Capture the cell that displays the provided text and extract its [X, Y] central coordinate. 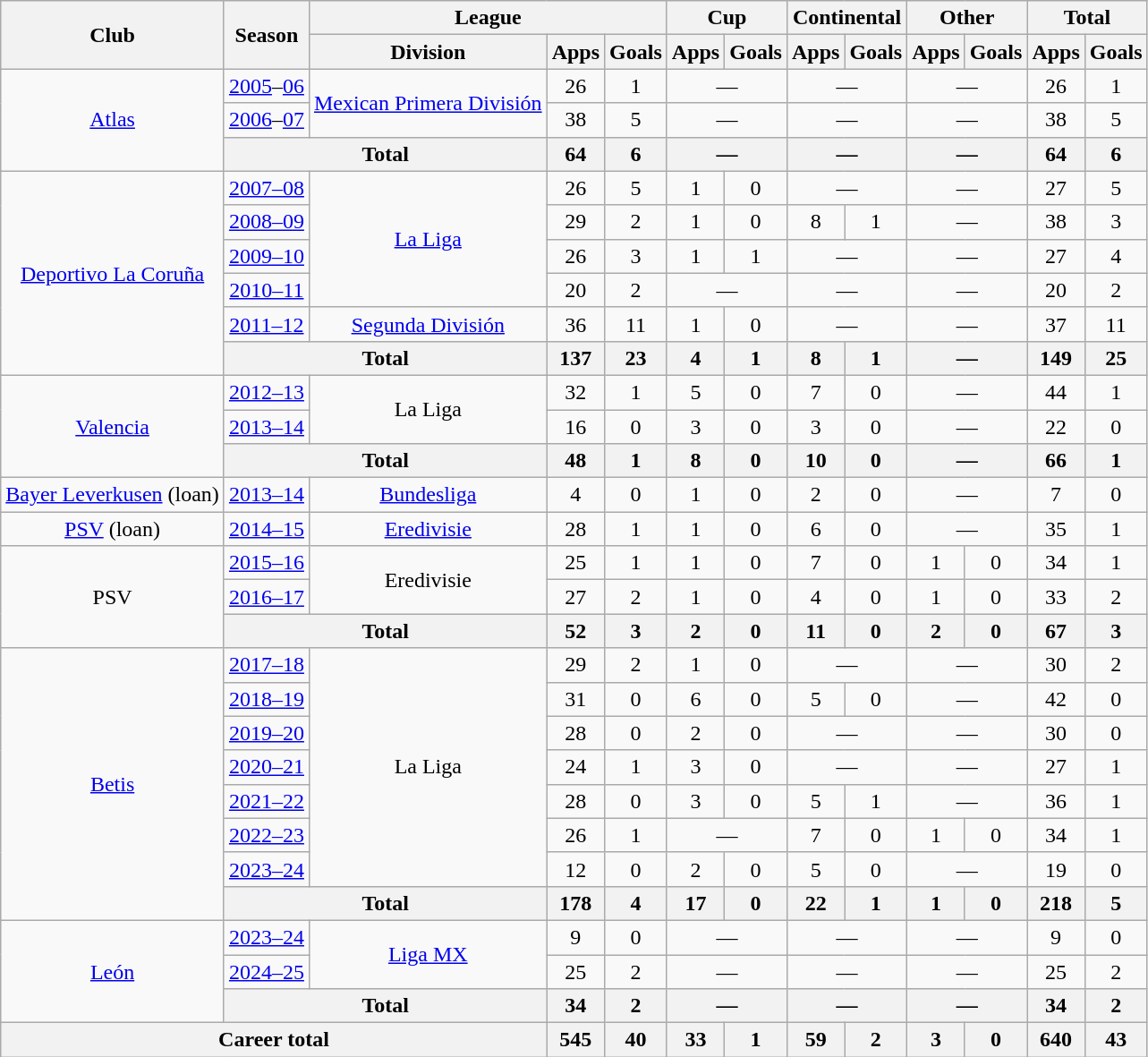
Mexican Primera División [428, 103]
2014–15 [267, 529]
137 [575, 358]
Bayer Leverkusen (loan) [113, 495]
640 [1056, 1040]
40 [636, 1040]
PSV [113, 597]
Segunda División [428, 324]
37 [1056, 324]
42 [1056, 699]
2006–07 [267, 120]
Continental [846, 18]
2019–20 [267, 733]
2021–22 [267, 801]
Deportivo La Coruña [113, 273]
Atlas [113, 120]
44 [1056, 392]
48 [575, 461]
León [113, 971]
66 [1056, 461]
24 [575, 767]
23 [636, 358]
12 [575, 869]
Liga MX [428, 954]
35 [1056, 529]
16 [575, 427]
Bundesliga [428, 495]
2016–17 [267, 597]
2010–11 [267, 290]
17 [695, 903]
2009–10 [267, 256]
Valencia [113, 426]
31 [575, 699]
43 [1116, 1040]
Cup [727, 18]
52 [575, 631]
Division [428, 52]
19 [1056, 869]
178 [575, 903]
Betis [113, 784]
2022–23 [267, 835]
2017–18 [267, 665]
149 [1056, 358]
10 [815, 461]
PSV (loan) [113, 529]
2011–12 [267, 324]
545 [575, 1040]
League [488, 18]
59 [815, 1040]
218 [1056, 903]
2005–06 [267, 86]
32 [575, 392]
67 [1056, 631]
2008–09 [267, 222]
Club [113, 35]
2012–13 [267, 392]
2020–21 [267, 767]
2015–16 [267, 563]
2024–25 [267, 971]
2018–19 [267, 699]
Other [967, 18]
2007–08 [267, 188]
Career total [274, 1040]
Season [267, 35]
